Return [x, y] of the center of cell containing provided text 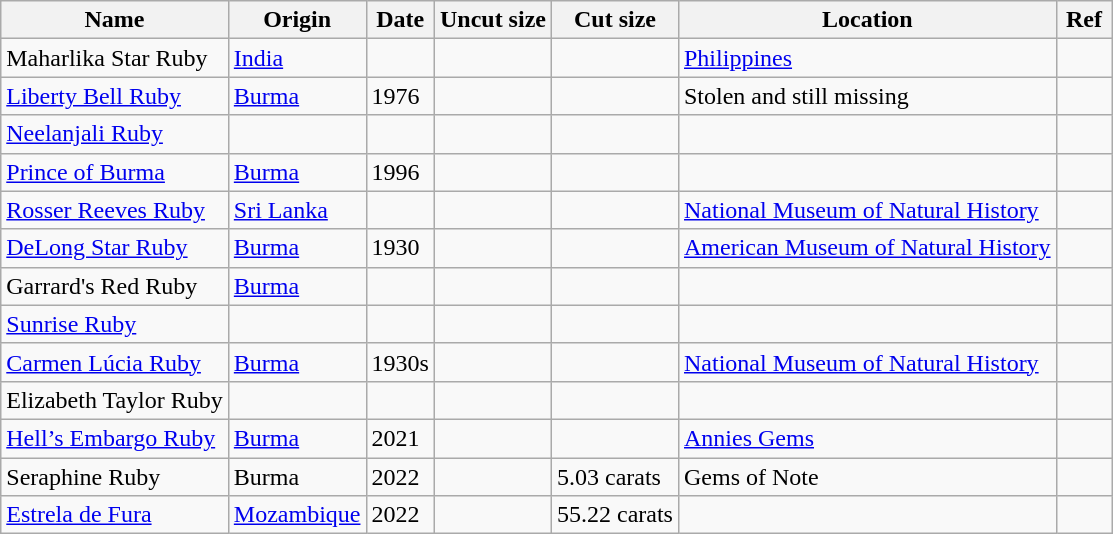
Maharlika Star Ruby [115, 58]
Cut size [614, 20]
55.22 carats [614, 515]
Uncut size [492, 20]
Mozambique [297, 515]
Ref [1084, 20]
Date [400, 20]
Name [115, 20]
2021 [400, 438]
Estrela de Fura [115, 515]
Rosser Reeves Ruby [115, 210]
5.03 carats [614, 477]
Garrard's Red Ruby [115, 286]
Hell’s Embargo Ruby [115, 438]
Location [867, 20]
Sunrise Ruby [115, 324]
Philippines [867, 58]
DeLong Star Ruby [115, 248]
Annies Gems [867, 438]
1976 [400, 96]
Seraphine Ruby [115, 477]
1996 [400, 172]
Prince of Burma [115, 172]
Origin [297, 20]
1930s [400, 362]
India [297, 58]
Stolen and still missing [867, 96]
Carmen Lúcia Ruby [115, 362]
Neelanjali Ruby [115, 134]
1930 [400, 248]
Liberty Bell Ruby [115, 96]
Sri Lanka [297, 210]
Gems of Note [867, 477]
Elizabeth Taylor Ruby [115, 400]
American Museum of Natural History [867, 248]
